Identify which cell holds the provided text, then report its (X, Y) central coordinate. 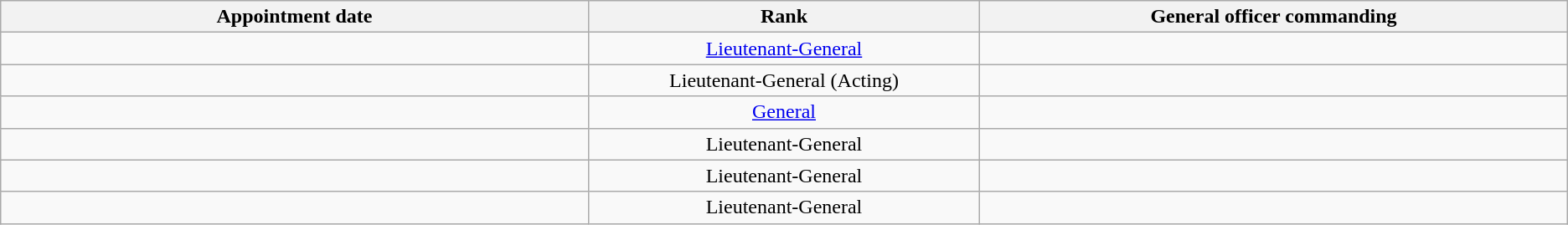
Appointment date (295, 17)
Lieutenant-General (Acting) (784, 80)
General officer commanding (1273, 17)
General (784, 112)
Rank (784, 17)
